Provide the [x, y] coordinate of the cell's center where the given text is located.  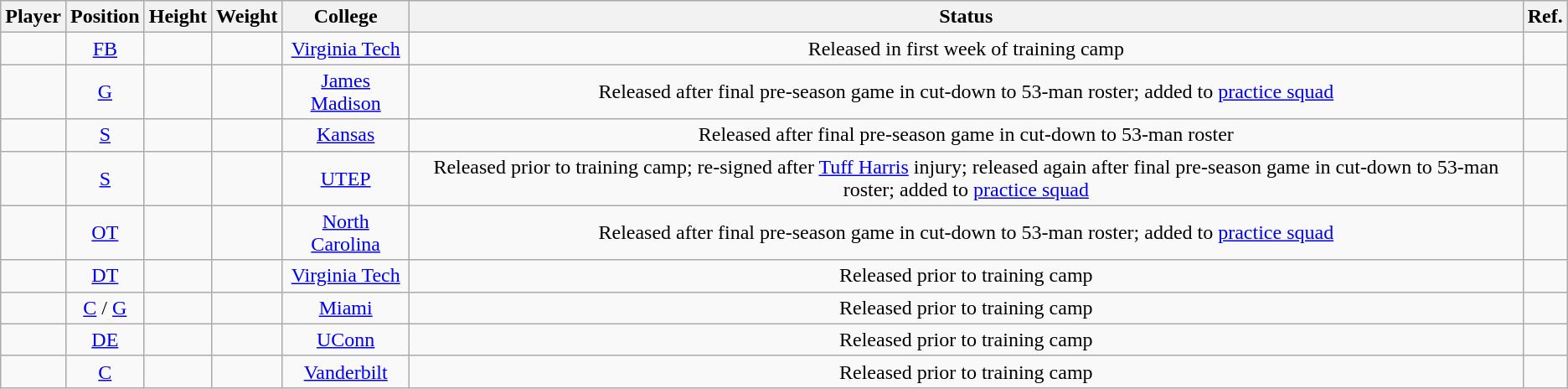
C [105, 371]
DT [105, 276]
Released in first week of training camp [966, 49]
G [105, 92]
College [345, 17]
Position [105, 17]
C / G [105, 308]
UTEP [345, 178]
FB [105, 49]
DE [105, 340]
OT [105, 233]
Released after final pre-season game in cut-down to 53-man roster [966, 135]
Status [966, 17]
Ref. [1545, 17]
James Madison [345, 92]
Miami [345, 308]
Vanderbilt [345, 371]
Kansas [345, 135]
Weight [247, 17]
Player [34, 17]
UConn [345, 340]
North Carolina [345, 233]
Height [178, 17]
